Pinpoint the cell where the given text exists, returning its (x, y) midpoint coordinate. 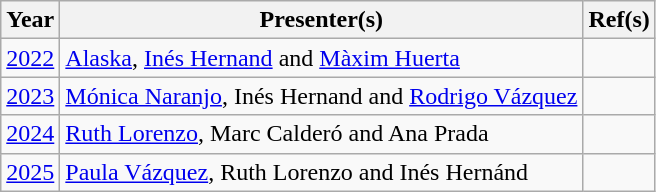
Ref(s) (619, 20)
2023 (30, 96)
Mónica Naranjo, Inés Hernand and Rodrigo Vázquez (322, 96)
Ruth Lorenzo, Marc Calderó and Ana Prada (322, 134)
2024 (30, 134)
Year (30, 20)
Presenter(s) (322, 20)
Alaska, Inés Hernand and Màxim Huerta (322, 58)
2025 (30, 172)
2022 (30, 58)
Paula Vázquez, Ruth Lorenzo and Inés Hernánd (322, 172)
